Extract the (x, y) coordinate from the center of the cell holding the provided text.  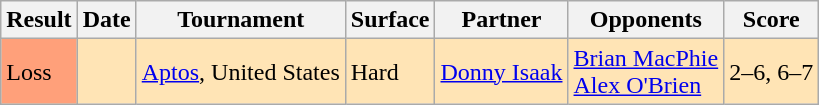
Opponents (646, 20)
Surface (390, 20)
Brian MacPhie Alex O'Brien (646, 72)
Hard (390, 72)
Aptos, United States (240, 72)
Partner (502, 20)
Score (772, 20)
Date (106, 20)
Loss (39, 72)
Result (39, 20)
2–6, 6–7 (772, 72)
Donny Isaak (502, 72)
Tournament (240, 20)
